Locate the cell with the specified text and output its (X, Y) center coordinate. 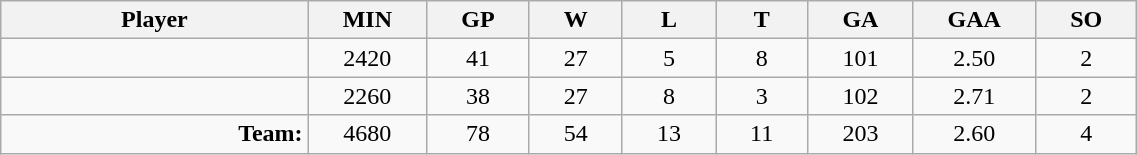
101 (860, 58)
41 (478, 58)
Team: (154, 134)
GAA (974, 20)
MIN (368, 20)
54 (576, 134)
2.50 (974, 58)
78 (478, 134)
GP (478, 20)
W (576, 20)
4 (1086, 134)
T (762, 20)
4680 (368, 134)
2.71 (974, 96)
2260 (368, 96)
GA (860, 20)
Player (154, 20)
5 (668, 58)
203 (860, 134)
11 (762, 134)
2.60 (974, 134)
38 (478, 96)
2420 (368, 58)
SO (1086, 20)
13 (668, 134)
L (668, 20)
102 (860, 96)
3 (762, 96)
